Detect which cell encompasses the target text, then output its [x, y] center coordinate. 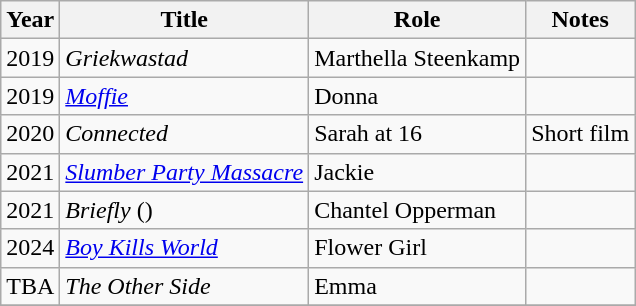
Chantel Opperman [418, 210]
Slumber Party Massacre [184, 172]
Moffie [184, 96]
Jackie [418, 172]
Griekwastad [184, 58]
Short film [580, 134]
Marthella Steenkamp [418, 58]
Boy Kills World [184, 248]
Flower Girl [418, 248]
The Other Side [184, 286]
Emma [418, 286]
2020 [30, 134]
Notes [580, 20]
Sarah at 16 [418, 134]
Donna [418, 96]
Briefly () [184, 210]
Year [30, 20]
Role [418, 20]
Title [184, 20]
TBA [30, 286]
Connected [184, 134]
2024 [30, 248]
